Determine the [X, Y] coordinate at the center of the cell enclosing the given text.  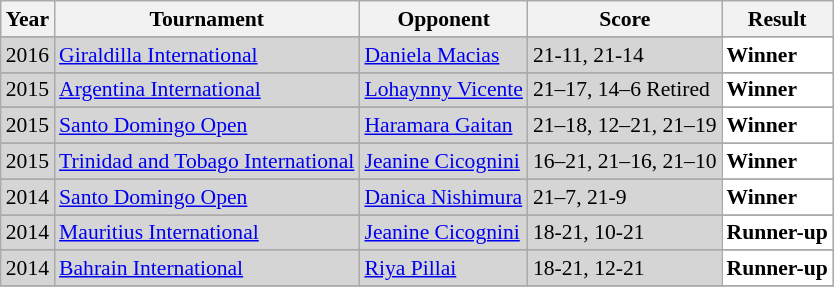
Argentina International [206, 90]
Trinidad and Tobago International [206, 162]
21–7, 21-9 [625, 197]
Riya Pillai [443, 269]
Opponent [443, 19]
Haramara Gaitan [443, 126]
Mauritius International [206, 233]
21–18, 12–21, 21–19 [625, 126]
16–21, 21–16, 21–10 [625, 162]
Year [28, 19]
2016 [28, 55]
Danica Nishimura [443, 197]
Score [625, 19]
21–17, 14–6 Retired [625, 90]
Lohaynny Vicente [443, 90]
18-21, 10-21 [625, 233]
Daniela Macias [443, 55]
Bahrain International [206, 269]
Giraldilla International [206, 55]
Result [778, 19]
Tournament [206, 19]
21-11, 21-14 [625, 55]
18-21, 12-21 [625, 269]
